Return (x, y) of the center of cell containing provided text 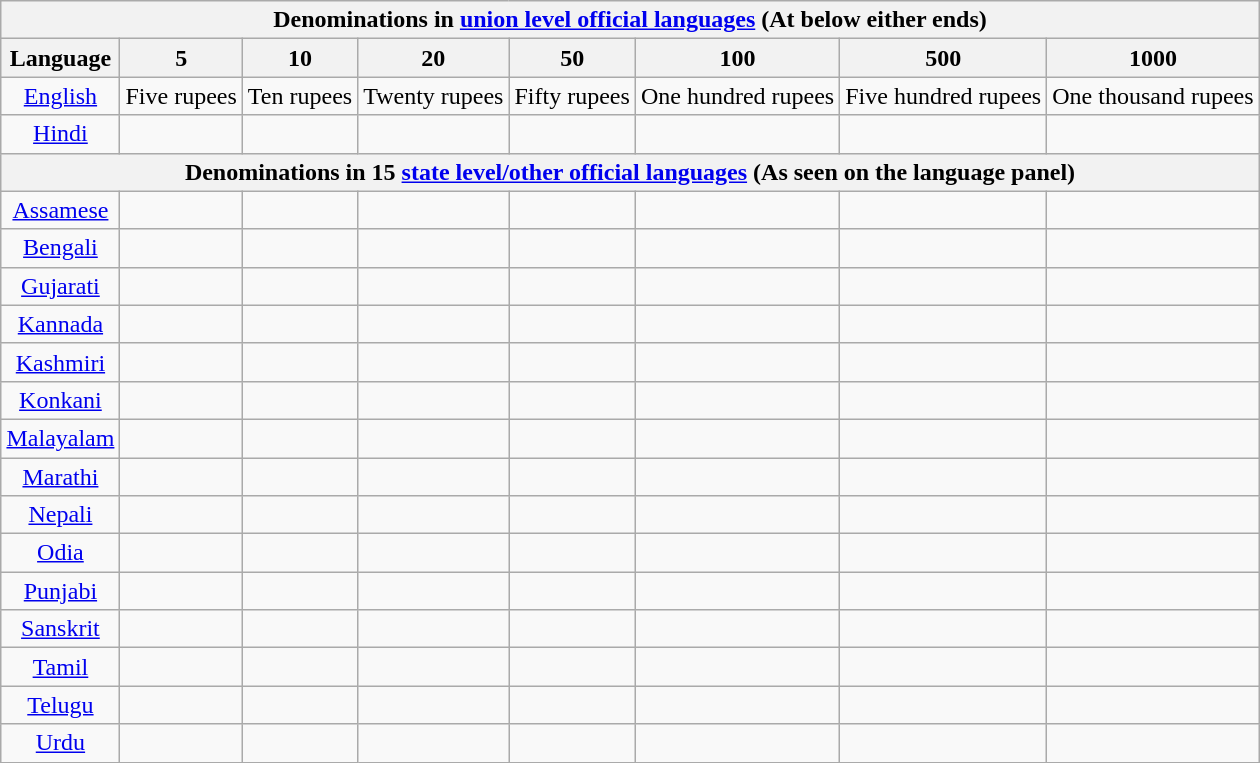
Denominations in union level official languages (At below either ends) (630, 20)
Kashmiri (60, 362)
Tamil (60, 667)
Telugu (60, 705)
Five rupees (181, 96)
Hindi (60, 134)
One hundred rupees (737, 96)
Fifty rupees (572, 96)
Odia (60, 553)
10 (300, 58)
Urdu (60, 743)
500 (944, 58)
English (60, 96)
5 (181, 58)
Sanskrit (60, 629)
Ten rupees (300, 96)
One thousand rupees (1153, 96)
1000 (1153, 58)
20 (434, 58)
Malayalam (60, 438)
Denominations in 15 state level/other official languages (As seen on the language panel) (630, 172)
50 (572, 58)
Gujarati (60, 286)
Marathi (60, 477)
Nepali (60, 515)
Assamese (60, 210)
Five hundred rupees (944, 96)
Konkani (60, 400)
Bengali (60, 248)
Kannada (60, 324)
Punjabi (60, 591)
Twenty rupees (434, 96)
100 (737, 58)
Language (60, 58)
